Provide the (x, y) coordinate of the cell's center where the given text is located.  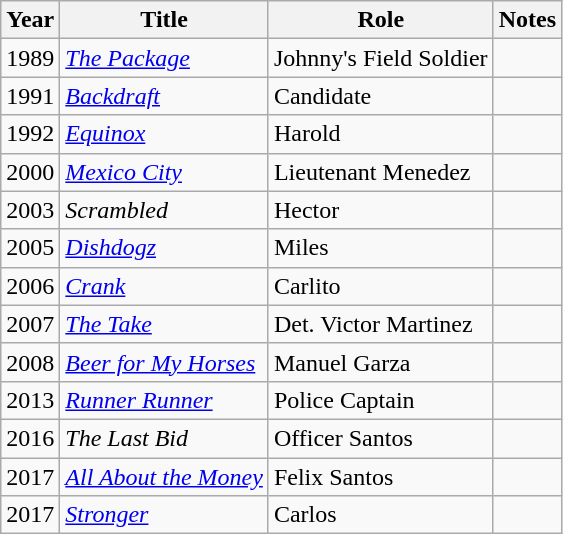
2008 (30, 362)
1989 (30, 58)
1991 (30, 96)
Carlito (380, 286)
2007 (30, 324)
2005 (30, 248)
The Last Bid (164, 438)
2013 (30, 400)
2016 (30, 438)
All About the Money (164, 477)
Backdraft (164, 96)
Lieutenant Menedez (380, 172)
Year (30, 20)
Crank (164, 286)
Dishdogz (164, 248)
2003 (30, 210)
Miles (380, 248)
Felix Santos (380, 477)
Beer for My Horses (164, 362)
Carlos (380, 515)
Notes (527, 20)
2000 (30, 172)
Candidate (380, 96)
Scrambled (164, 210)
Equinox (164, 134)
Harold (380, 134)
The Take (164, 324)
Stronger (164, 515)
1992 (30, 134)
Hector (380, 210)
Title (164, 20)
Role (380, 20)
Police Captain (380, 400)
Mexico City (164, 172)
Johnny's Field Soldier (380, 58)
2006 (30, 286)
Manuel Garza (380, 362)
The Package (164, 58)
Officer Santos (380, 438)
Det. Victor Martinez (380, 324)
Runner Runner (164, 400)
